Determine the (X, Y) coordinate at the center of the cell enclosing the given text.  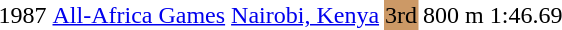
3rd (402, 15)
800 m (454, 15)
Nairobi, Kenya (306, 15)
All-Africa Games (139, 15)
